For the text-containing cell, return its midpoint in (x, y) coordinate format. 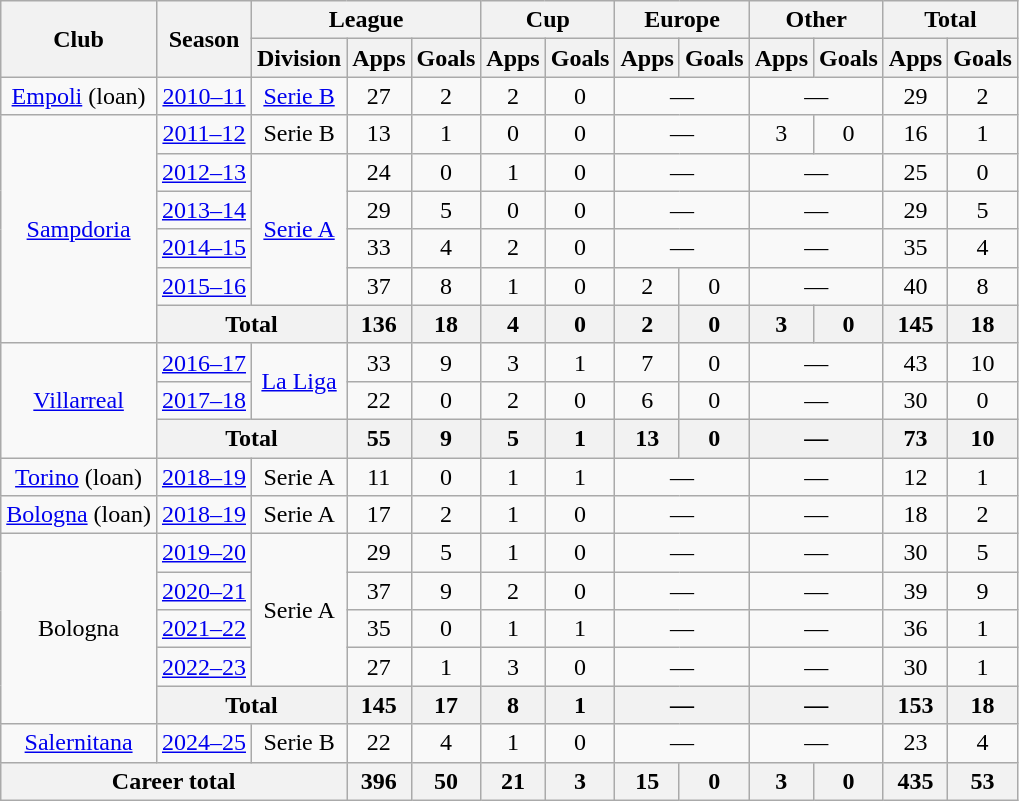
43 (915, 362)
7 (647, 362)
Division (300, 58)
Villarreal (79, 400)
Salernitana (79, 743)
396 (379, 781)
2011–12 (204, 134)
12 (915, 477)
55 (379, 438)
Cup (548, 20)
2013–14 (204, 210)
50 (446, 781)
40 (915, 286)
435 (915, 781)
53 (983, 781)
11 (379, 477)
League (366, 20)
23 (915, 743)
21 (513, 781)
2021–22 (204, 629)
25 (915, 172)
2010–11 (204, 96)
Torino (loan) (79, 477)
2024–25 (204, 743)
2019–20 (204, 553)
36 (915, 629)
Bologna (79, 629)
2012–13 (204, 172)
136 (379, 324)
2022–23 (204, 667)
2017–18 (204, 400)
La Liga (300, 381)
Other (816, 20)
2014–15 (204, 248)
Club (79, 39)
2015–16 (204, 286)
Empoli (loan) (79, 96)
153 (915, 705)
Europe (682, 20)
24 (379, 172)
2020–21 (204, 591)
Career total (174, 781)
16 (915, 134)
15 (647, 781)
73 (915, 438)
2016–17 (204, 362)
Season (204, 39)
39 (915, 591)
6 (647, 400)
Bologna (loan) (79, 515)
Sampdoria (79, 229)
